Detect which cell encompasses the target text, then output its [X, Y] center coordinate. 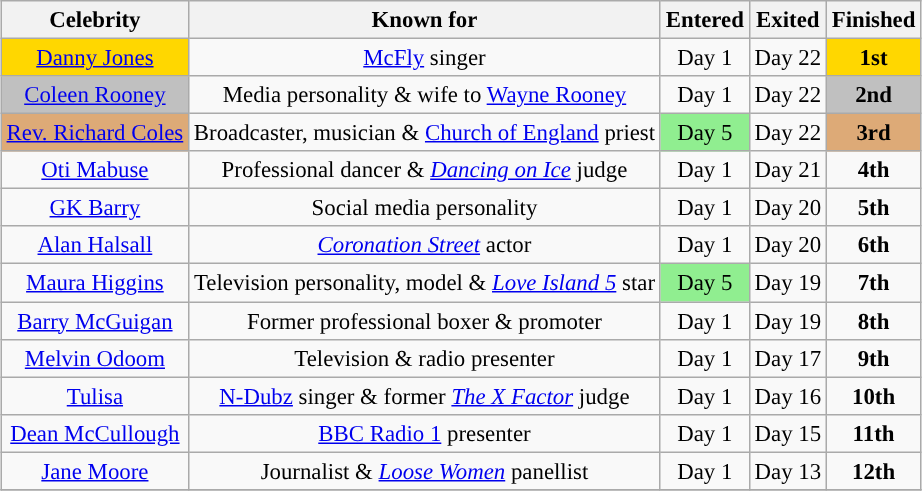
Day 13 [788, 471]
Journalist & Loose Women panellist [425, 471]
Celebrity [94, 20]
Alan Halsall [94, 245]
12th [873, 471]
Former professional boxer & promoter [425, 321]
Dean McCullough [94, 433]
Coronation Street actor [425, 245]
Danny Jones [94, 57]
Finished [873, 20]
9th [873, 358]
Day 17 [788, 358]
Entered [704, 20]
4th [873, 170]
Media personality & wife to Wayne Rooney [425, 95]
Exited [788, 20]
Rev. Richard Coles [94, 133]
Maura Higgins [94, 283]
Television personality, model & Love Island 5 star [425, 283]
Tulisa [94, 396]
Melvin Odoom [94, 358]
5th [873, 208]
Broadcaster, musician & Church of England priest [425, 133]
Jane Moore [94, 471]
8th [873, 321]
Day 16 [788, 396]
6th [873, 245]
Day 21 [788, 170]
Coleen Rooney [94, 95]
N-Dubz singer & former The X Factor judge [425, 396]
10th [873, 396]
McFly singer [425, 57]
Professional dancer & Dancing on Ice judge [425, 170]
2nd [873, 95]
3rd [873, 133]
Television & radio presenter [425, 358]
Day 15 [788, 433]
Oti Mabuse [94, 170]
Social media personality [425, 208]
1st [873, 57]
Known for [425, 20]
7th [873, 283]
GK Barry [94, 208]
BBC Radio 1 presenter [425, 433]
Barry McGuigan [94, 321]
11th [873, 433]
